Extract the (X, Y) coordinate from the center of the cell holding the provided text.  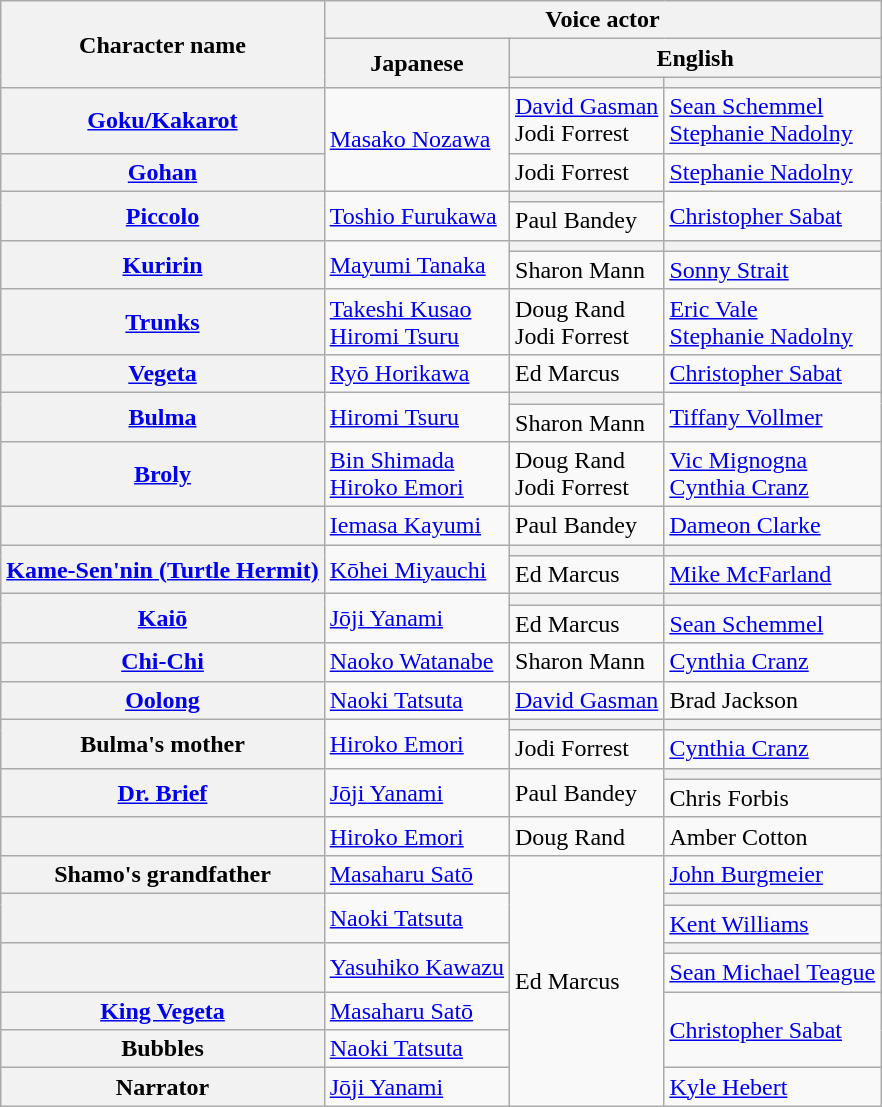
Sean Schemmel (772, 624)
Vic MignognaCynthia Cranz (772, 474)
Trunks (162, 322)
Amber Cotton (772, 836)
Shamo's grandfather (162, 874)
Piccolo (162, 216)
Iemasa Kayumi (416, 526)
King Vegeta (162, 1011)
Japanese (416, 64)
Character name (162, 44)
David GasmanJodi Forrest (587, 120)
Dameon Clarke (772, 526)
Broly (162, 474)
Chris Forbis (772, 798)
Doug Rand (587, 836)
Bulma's mother (162, 744)
Voice actor (602, 20)
Kyle Hebert (772, 1087)
Tiffany Vollmer (772, 416)
Oolong (162, 700)
Mike McFarland (772, 575)
Kaiō (162, 618)
Eric ValeStephanie Nadolny (772, 322)
Hiromi Tsuru (416, 416)
Mayumi Tanaka (416, 264)
Naoko Watanabe (416, 662)
Vegeta (162, 373)
John Burgmeier (772, 874)
Sean SchemmelStephanie Nadolny (772, 120)
Kōhei Miyauchi (416, 570)
Stephanie Nadolny (772, 172)
Dr. Brief (162, 792)
Kame-Sen'nin (Turtle Hermit) (162, 570)
Ryō Horikawa (416, 373)
Goku/Kakarot (162, 120)
David Gasman (587, 700)
Kuririn (162, 264)
Bulma (162, 416)
Kent Williams (772, 923)
Masako Nozawa (416, 140)
Bin ShimadaHiroko Emori (416, 474)
Takeshi KusaoHiromi Tsuru (416, 322)
Brad Jackson (772, 700)
Yasuhiko Kawazu (416, 968)
Gohan (162, 172)
Bubbles (162, 1049)
Chi-Chi (162, 662)
Narrator (162, 1087)
English (696, 58)
Sonny Strait (772, 270)
Toshio Furukawa (416, 216)
Sean Michael Teague (772, 973)
